Output the (x, y) coordinate of the center of the cell containing the given text.  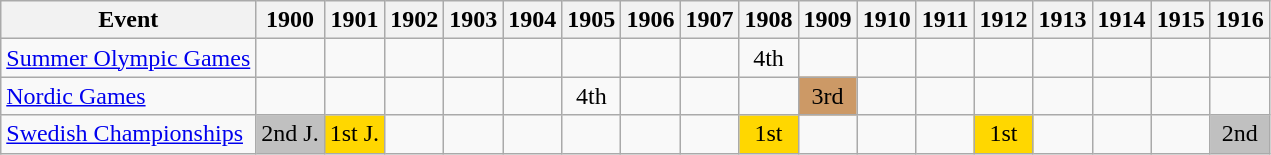
1910 (886, 20)
1916 (1240, 20)
1912 (1004, 20)
Nordic Games (128, 96)
1903 (474, 20)
1911 (945, 20)
1915 (1180, 20)
2nd J. (290, 134)
Event (128, 20)
1907 (710, 20)
1906 (650, 20)
1908 (768, 20)
1905 (592, 20)
1909 (828, 20)
1st J. (354, 134)
1913 (1062, 20)
Summer Olympic Games (128, 58)
1914 (1122, 20)
1900 (290, 20)
1904 (532, 20)
2nd (1240, 134)
Swedish Championships (128, 134)
1901 (354, 20)
1902 (414, 20)
3rd (828, 96)
